Determine the [x, y] coordinate at the center of the cell enclosing the given text.  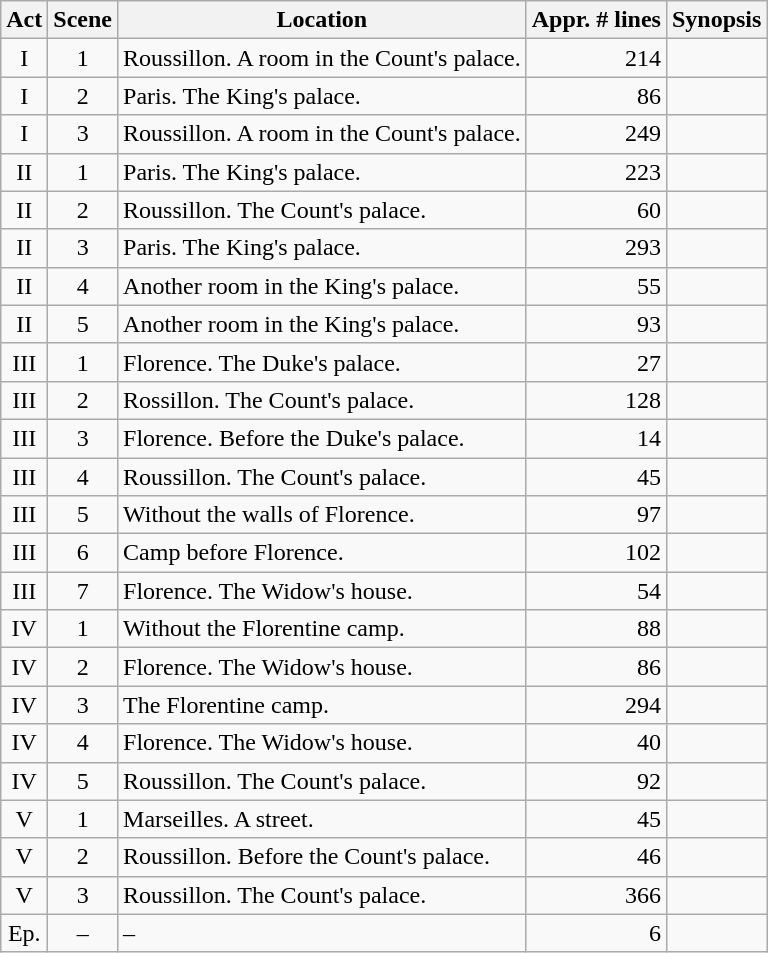
Act [24, 20]
214 [596, 58]
249 [596, 134]
55 [596, 286]
27 [596, 362]
128 [596, 400]
Location [322, 20]
97 [596, 515]
Appr. # lines [596, 20]
102 [596, 553]
293 [596, 248]
7 [83, 591]
Scene [83, 20]
294 [596, 705]
92 [596, 781]
Florence. The Duke's palace. [322, 362]
Without the walls of Florence. [322, 515]
Florence. Before the Duke's palace. [322, 438]
Ep. [24, 933]
Marseilles. A street. [322, 819]
Camp before Florence. [322, 553]
366 [596, 895]
Without the Florentine camp. [322, 629]
223 [596, 172]
54 [596, 591]
46 [596, 857]
Synopsis [716, 20]
88 [596, 629]
60 [596, 210]
Roussillon. Before the Count's palace. [322, 857]
14 [596, 438]
The Florentine camp. [322, 705]
40 [596, 743]
93 [596, 324]
Rossillon. The Count's palace. [322, 400]
